Find where the given text appears and provide that cell's center as [X, Y] coordinate. 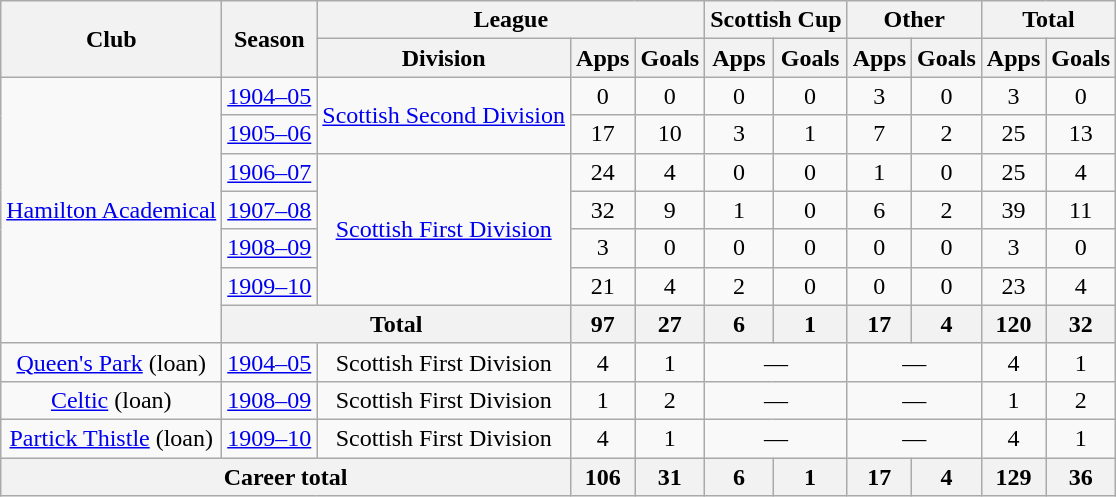
129 [1013, 477]
11 [1081, 210]
24 [603, 172]
1905–06 [270, 134]
Celtic (loan) [112, 400]
7 [879, 134]
31 [670, 477]
Partick Thistle (loan) [112, 438]
23 [1013, 286]
Scottish Cup [776, 20]
Queen's Park (loan) [112, 362]
Season [270, 39]
21 [603, 286]
120 [1013, 324]
Division [444, 58]
Club [112, 39]
9 [670, 210]
39 [1013, 210]
Scottish Second Division [444, 115]
League [511, 20]
13 [1081, 134]
97 [603, 324]
1907–08 [270, 210]
27 [670, 324]
Other [914, 20]
1906–07 [270, 172]
36 [1081, 477]
Career total [286, 477]
Hamilton Academical [112, 210]
106 [603, 477]
10 [670, 134]
